Search for the cell housing the specified text and yield its [x, y] center coordinate. 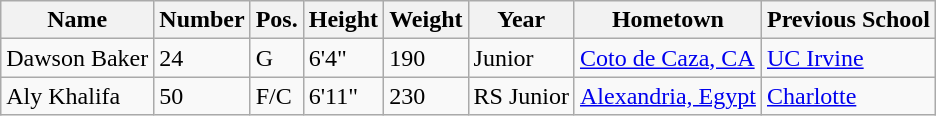
Pos. [276, 20]
Aly Khalifa [78, 96]
Number [202, 20]
Name [78, 20]
Charlotte [848, 96]
Dawson Baker [78, 58]
24 [202, 58]
230 [426, 96]
Alexandria, Egypt [668, 96]
G [276, 58]
Height [343, 20]
Year [521, 20]
6'11" [343, 96]
Hometown [668, 20]
Previous School [848, 20]
RS Junior [521, 96]
Junior [521, 58]
F/C [276, 96]
190 [426, 58]
Weight [426, 20]
50 [202, 96]
6'4" [343, 58]
UC Irvine [848, 58]
Coto de Caza, CA [668, 58]
